Detect which cell encompasses the target text, then output its [X, Y] center coordinate. 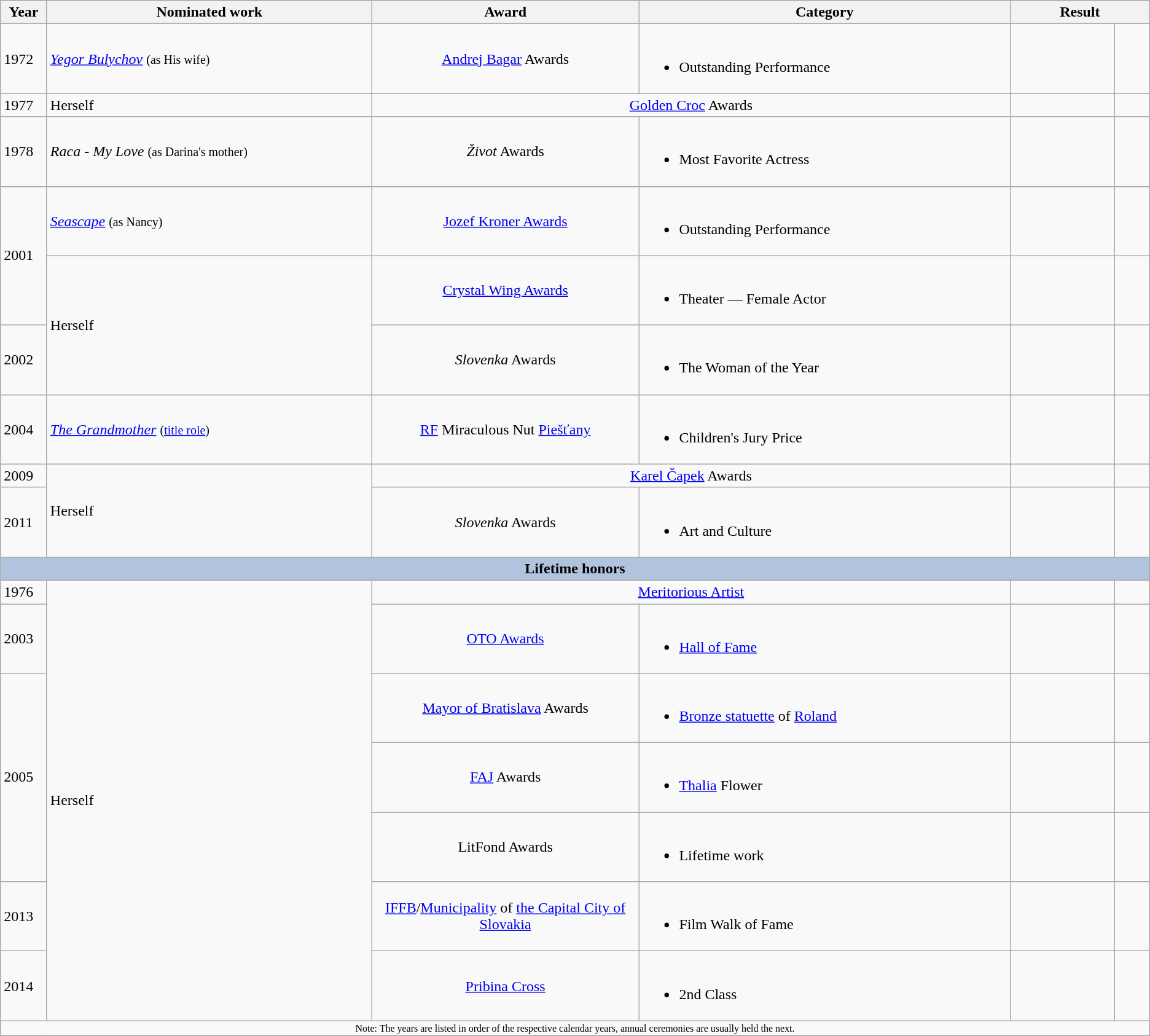
Golden Croc Awards [690, 105]
OTO Awards [505, 638]
Meritorious Artist [690, 592]
1976 [24, 592]
Bronze statuette of Roland [824, 708]
2003 [24, 638]
1978 [24, 151]
2001 [24, 256]
FAJ Awards [505, 778]
2002 [24, 360]
Mayor of Bratislava Awards [505, 708]
Result [1080, 12]
Most Favorite Actress [824, 151]
Year [24, 12]
The Woman of the Year [824, 360]
2004 [24, 429]
Category [824, 12]
The Grandmother (title role) [209, 429]
Children's Jury Price [824, 429]
2013 [24, 917]
Seascape (as Nancy) [209, 221]
1977 [24, 105]
Hall of Fame [824, 638]
Art and Culture [824, 522]
Karel Čapek Awards [690, 476]
Yegor Bulychov (as His wife) [209, 59]
1972 [24, 59]
IFFB/Municipality of the Capital City of Slovakia [505, 917]
Crystal Wing Awards [505, 290]
Andrej Bagar Awards [505, 59]
Film Walk of Fame [824, 917]
Raca - My Love (as Darina's mother) [209, 151]
Lifetime honors [575, 568]
RF Miraculous Nut Piešťany [505, 429]
LitFond Awards [505, 847]
Nominated work [209, 12]
2009 [24, 476]
Thalia Flower [824, 778]
Note: The years are listed in order of the respective calendar years, annual ceremonies are usually held the next. [575, 1028]
2005 [24, 778]
Award [505, 12]
2011 [24, 522]
Jozef Kroner Awards [505, 221]
Život Awards [505, 151]
2nd Class [824, 986]
Lifetime work [824, 847]
Pribina Cross [505, 986]
Theater — Female Actor [824, 290]
2014 [24, 986]
